Return [x, y] of the center of cell containing provided text 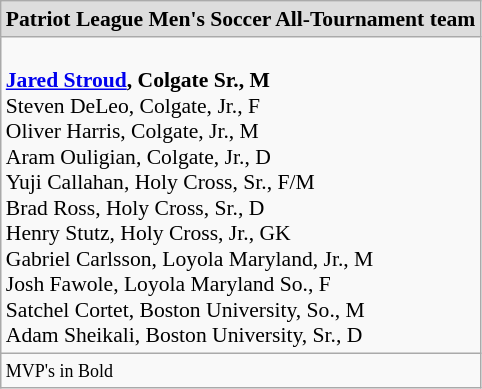
Patriot League Men's Soccer All-Tournament team [241, 19]
MVP's in Bold [241, 371]
